Search for the cell housing the specified text and yield its [X, Y] center coordinate. 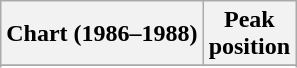
Peakposition [249, 34]
Chart (1986–1988) [102, 34]
